Provide the [X, Y] coordinate of the cell's center where the given text is located.  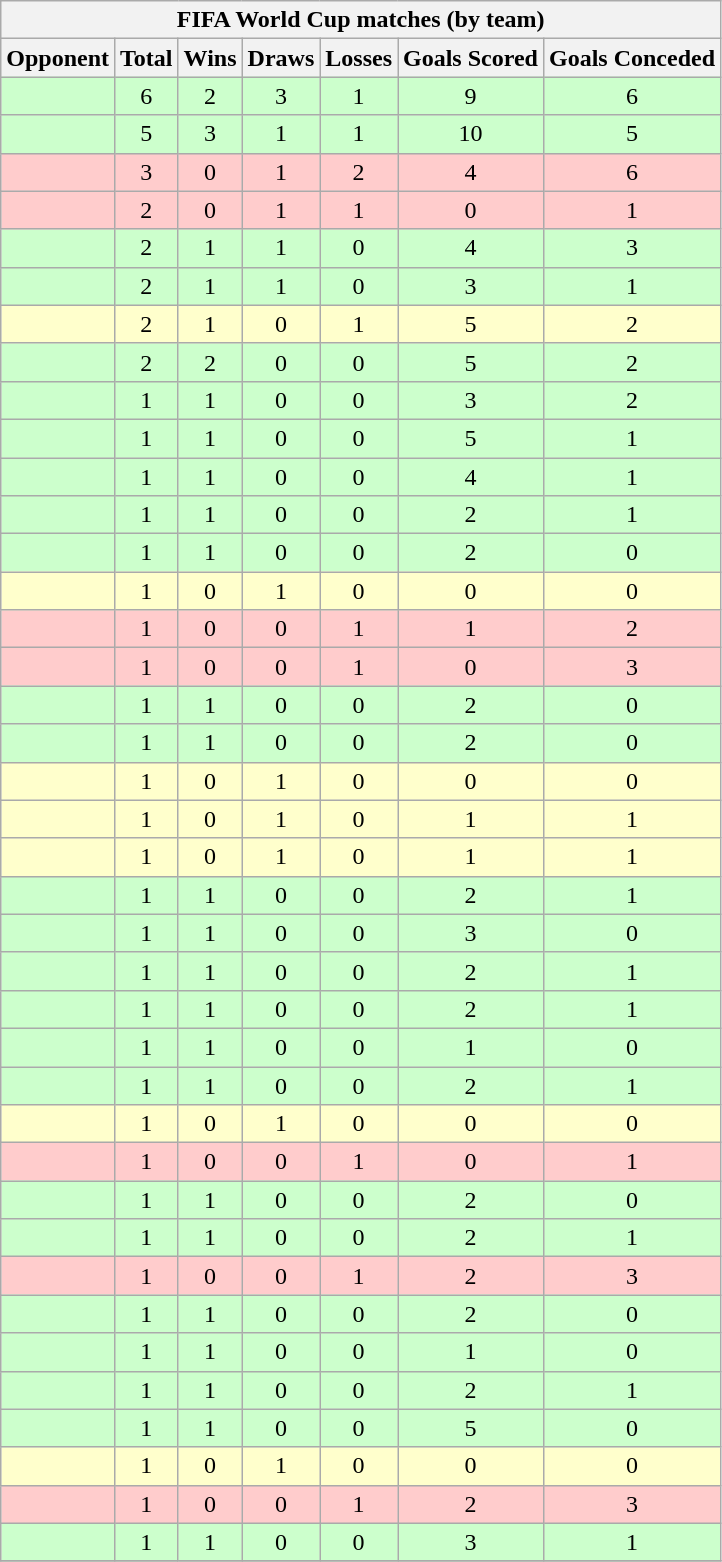
Wins [210, 58]
Goals Scored [471, 58]
Opponent [58, 58]
Total [147, 58]
FIFA World Cup matches (by team) [361, 20]
Draws [281, 58]
Losses [359, 58]
10 [471, 134]
9 [471, 96]
Goals Conceded [632, 58]
